Capture the cell that displays the provided text and extract its (X, Y) central coordinate. 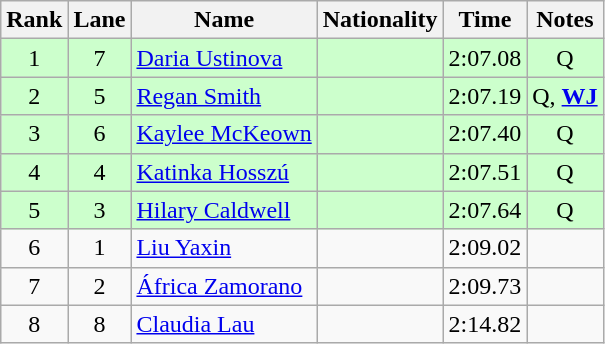
Hilary Caldwell (224, 210)
Lane (100, 20)
2:07.51 (485, 172)
Name (224, 20)
Regan Smith (224, 96)
2:07.64 (485, 210)
Daria Ustinova (224, 58)
África Zamorano (224, 286)
Time (485, 20)
Claudia Lau (224, 324)
2:07.08 (485, 58)
2:09.02 (485, 248)
2:14.82 (485, 324)
2:07.19 (485, 96)
Liu Yaxin (224, 248)
Kaylee McKeown (224, 134)
Notes (565, 20)
Q, WJ (565, 96)
2:07.40 (485, 134)
2:09.73 (485, 286)
Katinka Hosszú (224, 172)
Nationality (380, 20)
Rank (34, 20)
